Pinpoint the cell where the given text exists, returning its (x, y) midpoint coordinate. 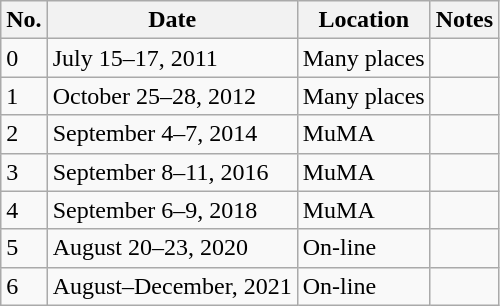
2 (24, 134)
3 (24, 172)
September 6–9, 2018 (172, 210)
0 (24, 58)
Date (172, 20)
6 (24, 286)
No. (24, 20)
July 15–17, 2011 (172, 58)
Notes (464, 20)
September 8–11, 2016 (172, 172)
October 25–28, 2012 (172, 96)
4 (24, 210)
5 (24, 248)
1 (24, 96)
August 20–23, 2020 (172, 248)
September 4–7, 2014 (172, 134)
Location (364, 20)
August–December, 2021 (172, 286)
